Capture the cell that displays the provided text and extract its [X, Y] central coordinate. 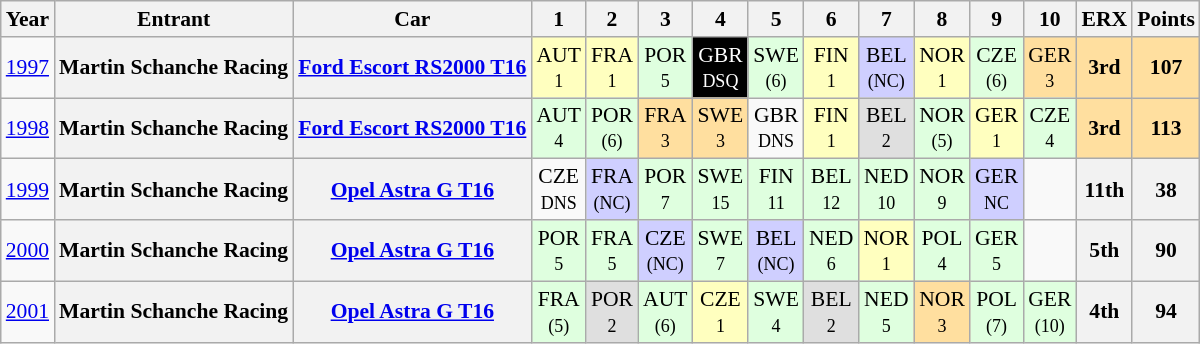
5 [776, 19]
1999 [28, 190]
POR(6) [612, 128]
4 [721, 19]
9 [996, 19]
POL(7) [996, 312]
AUT1 [558, 68]
POR2 [612, 312]
FRA(NC) [612, 190]
7 [886, 19]
1998 [28, 128]
GER5 [996, 250]
GER3 [1050, 68]
10 [1050, 19]
CZE1 [721, 312]
Car [412, 19]
GERNC [996, 190]
4th [1105, 312]
113 [1166, 128]
FIN11 [776, 190]
POR7 [665, 190]
FRA(5) [558, 312]
POL4 [942, 250]
NED5 [886, 312]
NOR(5) [942, 128]
1 [558, 19]
Points [1166, 19]
CZE4 [1050, 128]
107 [1166, 68]
CZE(NC) [665, 250]
SWE15 [721, 190]
NOR9 [942, 190]
NED10 [886, 190]
SWE4 [776, 312]
1997 [28, 68]
SWE7 [721, 250]
AUT4 [558, 128]
GER(10) [1050, 312]
AUT(6) [665, 312]
94 [1166, 312]
2001 [28, 312]
2000 [28, 250]
SWE3 [721, 128]
FRA1 [612, 68]
2 [612, 19]
8 [942, 19]
BEL12 [831, 190]
FRA3 [665, 128]
3 [665, 19]
CZEDNS [558, 190]
NED6 [831, 250]
CZE(6) [996, 68]
NOR3 [942, 312]
Year [28, 19]
GBRDNS [776, 128]
GER1 [996, 128]
11th [1105, 190]
5th [1105, 250]
GBRDSQ [721, 68]
38 [1166, 190]
Entrant [174, 19]
ERX [1105, 19]
6 [831, 19]
FRA5 [612, 250]
SWE(6) [776, 68]
90 [1166, 250]
